Output the [X, Y] coordinate of the center of the cell containing the given text.  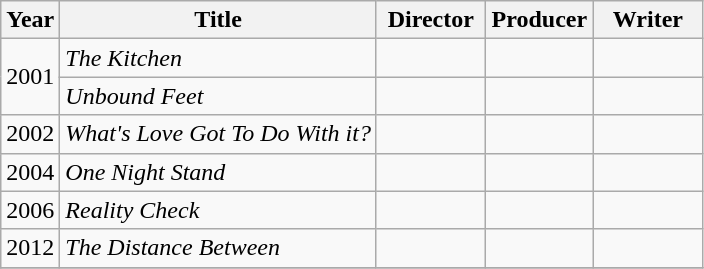
2002 [30, 134]
Unbound Feet [218, 96]
The Kitchen [218, 58]
Writer [648, 20]
One Night Stand [218, 172]
The Distance Between [218, 248]
What's Love Got To Do With it? [218, 134]
Producer [540, 20]
2001 [30, 77]
2006 [30, 210]
2012 [30, 248]
Year [30, 20]
Title [218, 20]
Reality Check [218, 210]
Director [430, 20]
2004 [30, 172]
